Provide the (X, Y) coordinate of the cell's center where the given text is located.  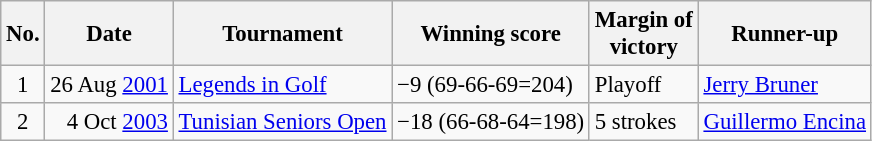
4 Oct 2003 (109, 122)
Margin ofvictory (644, 34)
Date (109, 34)
−18 (66-68-64=198) (491, 122)
Guillermo Encina (784, 122)
5 strokes (644, 122)
−9 (69-66-69=204) (491, 85)
Legends in Golf (282, 85)
Jerry Bruner (784, 85)
26 Aug 2001 (109, 85)
Tournament (282, 34)
Tunisian Seniors Open (282, 122)
No. (23, 34)
2 (23, 122)
Playoff (644, 85)
Winning score (491, 34)
1 (23, 85)
Runner-up (784, 34)
